Locate the cell with the specified text and output its [x, y] center coordinate. 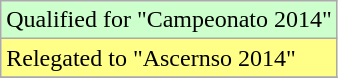
Relegated to "Ascernso 2014" [170, 58]
Qualified for "Campeonato 2014" [170, 20]
